Detect which cell encompasses the target text, then output its [X, Y] center coordinate. 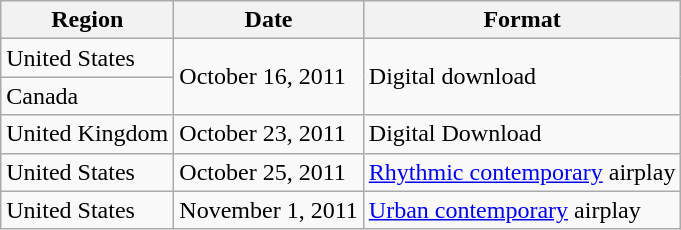
Format [522, 20]
Region [88, 20]
Urban contemporary airplay [522, 210]
Canada [88, 96]
November 1, 2011 [268, 210]
United Kingdom [88, 134]
October 23, 2011 [268, 134]
Rhythmic contemporary airplay [522, 172]
October 16, 2011 [268, 77]
Digital Download [522, 134]
Digital download [522, 77]
Date [268, 20]
October 25, 2011 [268, 172]
